Search for the cell housing the specified text and yield its [X, Y] center coordinate. 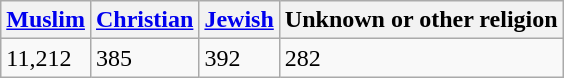
Christian [144, 20]
Muslim [46, 20]
Unknown or other religion [421, 20]
282 [421, 58]
392 [239, 58]
Jewish [239, 20]
11,212 [46, 58]
385 [144, 58]
